Provide the (x, y) coordinate of the cell's center where the given text is located.  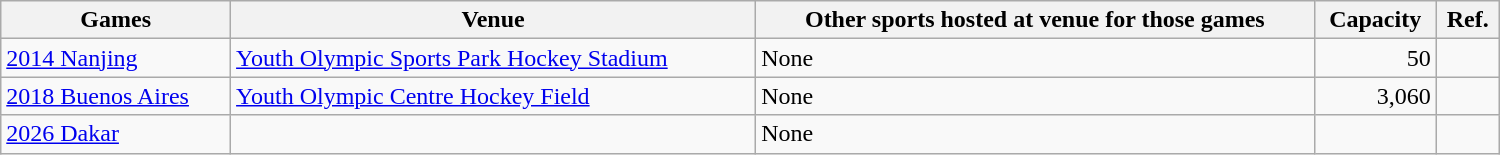
2018 Buenos Aires (116, 96)
Games (116, 20)
3,060 (1375, 96)
2026 Dakar (116, 134)
Capacity (1375, 20)
Youth Olympic Centre Hockey Field (494, 96)
Venue (494, 20)
Youth Olympic Sports Park Hockey Stadium (494, 58)
Ref. (1468, 20)
50 (1375, 58)
2014 Nanjing (116, 58)
Other sports hosted at venue for those games (1035, 20)
